Return [x, y] of the center of cell containing provided text 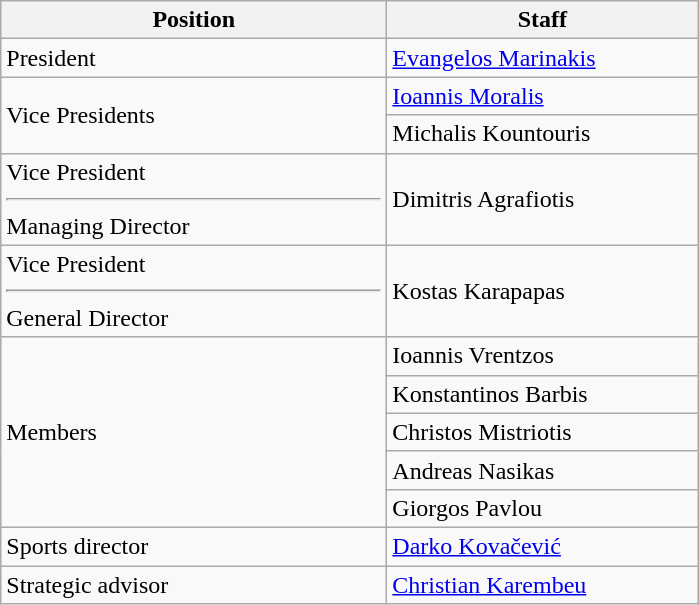
Vice PresidentGeneral Director [194, 291]
Evangelos Marinakis [542, 58]
Darko Kovačević [542, 546]
Position [194, 20]
Staff [542, 20]
Giorgos Pavlou [542, 508]
Christian Karembeu [542, 585]
Andreas Nasikas [542, 470]
Ioannis Vrentzos [542, 356]
President [194, 58]
Vice PresidentManaging Director [194, 199]
Strategic advisor [194, 585]
Vice Presidents [194, 115]
Ioannis Moralis [542, 96]
Kostas Karapapas [542, 291]
Michalis Kountouris [542, 134]
Christos Mistriotis [542, 432]
Dimitris Agrafiotis [542, 199]
Members [194, 432]
Sports director [194, 546]
Konstantinos Barbis [542, 394]
